Detect which cell encompasses the target text, then output its [x, y] center coordinate. 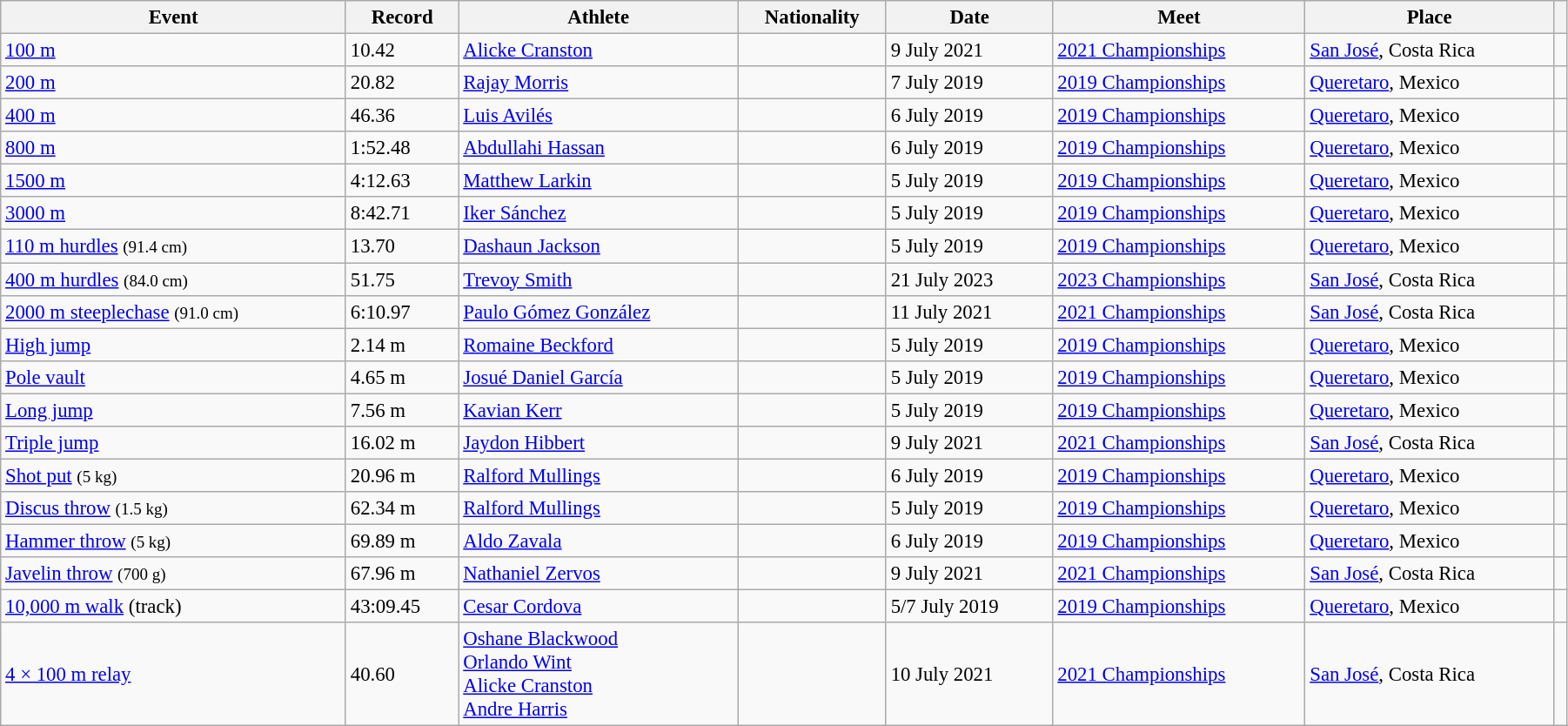
7 July 2019 [969, 83]
Shot put (5 kg) [174, 475]
110 m hurdles (91.4 cm) [174, 246]
Nathaniel Zervos [599, 574]
2023 Championships [1179, 279]
21 July 2023 [969, 279]
Kavian Kerr [599, 410]
1:52.48 [402, 148]
Pole vault [174, 377]
40.60 [402, 674]
10,000 m walk (track) [174, 607]
200 m [174, 83]
Cesar Cordova [599, 607]
Athlete [599, 17]
46.36 [402, 116]
11 July 2021 [969, 312]
Discus throw (1.5 kg) [174, 508]
Jaydon Hibbert [599, 443]
Oshane BlackwoodOrlando WintAlicke CranstonAndre Harris [599, 674]
2.14 m [402, 345]
13.70 [402, 246]
Meet [1179, 17]
43:09.45 [402, 607]
5/7 July 2019 [969, 607]
Record [402, 17]
6:10.97 [402, 312]
62.34 m [402, 508]
3000 m [174, 213]
10 July 2021 [969, 674]
Date [969, 17]
Trevoy Smith [599, 279]
Paulo Gómez González [599, 312]
51.75 [402, 279]
100 m [174, 50]
Matthew Larkin [599, 181]
Romaine Beckford [599, 345]
Hammer throw (5 kg) [174, 541]
67.96 m [402, 574]
400 m [174, 116]
7.56 m [402, 410]
Aldo Zavala [599, 541]
Event [174, 17]
8:42.71 [402, 213]
Luis Avilés [599, 116]
Josué Daniel García [599, 377]
High jump [174, 345]
Place [1429, 17]
69.89 m [402, 541]
4:12.63 [402, 181]
Alicke Cranston [599, 50]
16.02 m [402, 443]
1500 m [174, 181]
Triple jump [174, 443]
20.82 [402, 83]
10.42 [402, 50]
4 × 100 m relay [174, 674]
Nationality [812, 17]
4.65 m [402, 377]
Long jump [174, 410]
Abdullahi Hassan [599, 148]
Dashaun Jackson [599, 246]
400 m hurdles (84.0 cm) [174, 279]
Javelin throw (700 g) [174, 574]
Iker Sánchez [599, 213]
800 m [174, 148]
20.96 m [402, 475]
Rajay Morris [599, 83]
2000 m steeplechase (91.0 cm) [174, 312]
